Find where the given text appears and provide that cell's center as (X, Y) coordinate. 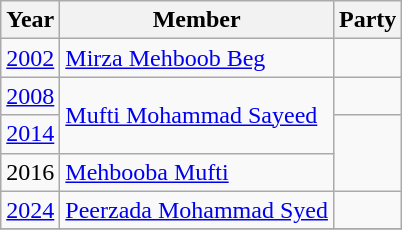
2014 (30, 134)
Member (197, 20)
Year (30, 20)
2008 (30, 96)
Mehbooba Mufti (197, 172)
Mirza Mehboob Beg (197, 58)
2024 (30, 210)
2016 (30, 172)
Party (367, 20)
Mufti Mohammad Sayeed (197, 115)
Peerzada Mohammad Syed (197, 210)
2002 (30, 58)
